Extract the [x, y] coordinate from the center of the cell holding the provided text.  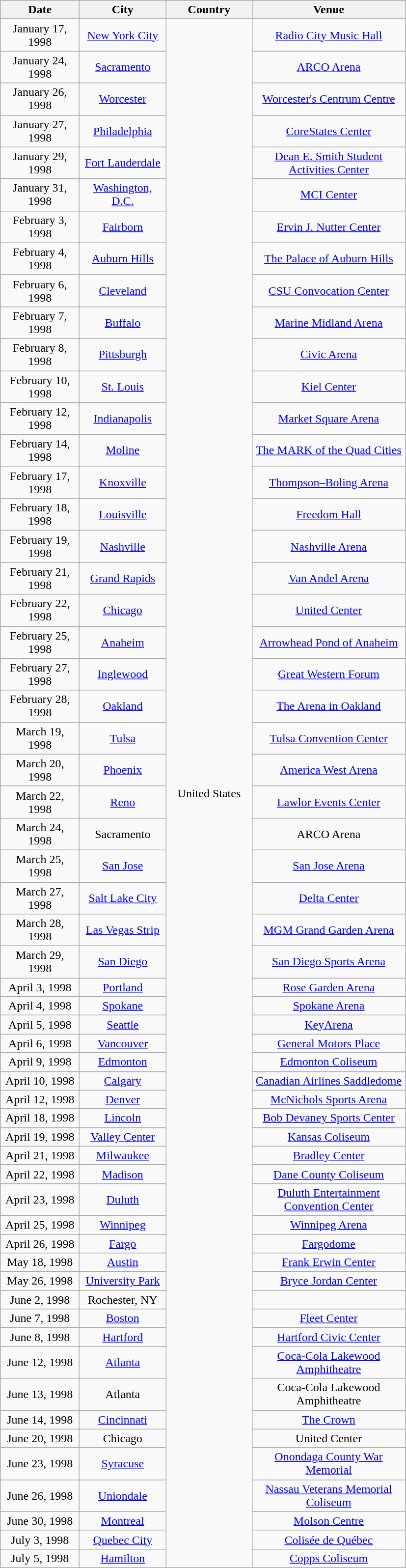
Rochester, NY [123, 1300]
April 19, 1998 [40, 1137]
Delta Center [329, 898]
March 19, 1998 [40, 738]
Thompson–Boling Arena [329, 482]
San Jose [123, 866]
Arrowhead Pond of Anaheim [329, 643]
MGM Grand Garden Arena [329, 930]
Kiel Center [329, 386]
Winnipeg Arena [329, 1225]
Lincoln [123, 1118]
June 8, 1998 [40, 1337]
Madison [123, 1174]
New York City [123, 35]
Buffalo [123, 322]
January 17, 1998 [40, 35]
February 22, 1998 [40, 610]
February 14, 1998 [40, 451]
Market Square Arena [329, 419]
Valley Center [123, 1137]
January 29, 1998 [40, 163]
February 8, 1998 [40, 355]
Worcester [123, 99]
Fargo [123, 1243]
Grand Rapids [123, 579]
Austin [123, 1262]
February 25, 1998 [40, 643]
April 25, 1998 [40, 1225]
Knoxville [123, 482]
February 21, 1998 [40, 579]
Cleveland [123, 291]
Moline [123, 451]
Fort Lauderdale [123, 163]
Date [40, 10]
Pittsburgh [123, 355]
Louisville [123, 515]
April 21, 1998 [40, 1155]
April 22, 1998 [40, 1174]
Inglewood [123, 674]
The MARK of the Quad Cities [329, 451]
Auburn Hills [123, 258]
June 12, 1998 [40, 1363]
Philadelphia [123, 131]
January 31, 1998 [40, 195]
Uniondale [123, 1495]
February 27, 1998 [40, 674]
May 18, 1998 [40, 1262]
Oakland [123, 706]
Hartford [123, 1337]
July 5, 1998 [40, 1558]
Edmonton Coliseum [329, 1062]
Canadian Airlines Saddledome [329, 1081]
June 23, 1998 [40, 1464]
March 28, 1998 [40, 930]
The Crown [329, 1420]
June 14, 1998 [40, 1420]
April 18, 1998 [40, 1118]
March 25, 1998 [40, 866]
Frank Erwin Center [329, 1262]
Van Andel Arena [329, 579]
Syracuse [123, 1464]
Tulsa Convention Center [329, 738]
Hartford Civic Center [329, 1337]
Bryce Jordan Center [329, 1281]
April 10, 1998 [40, 1081]
Kansas Coliseum [329, 1137]
June 20, 1998 [40, 1438]
February 3, 1998 [40, 227]
Venue [329, 10]
February 19, 1998 [40, 546]
February 7, 1998 [40, 322]
June 13, 1998 [40, 1394]
Seattle [123, 1025]
Milwaukee [123, 1155]
Nassau Veterans Memorial Coliseum [329, 1495]
CSU Convocation Center [329, 291]
Molson Centre [329, 1521]
Las Vegas Strip [123, 930]
Denver [123, 1099]
Reno [123, 802]
Civic Arena [329, 355]
Dean E. Smith Student Activities Center [329, 163]
January 24, 1998 [40, 67]
The Arena in Oakland [329, 706]
May 26, 1998 [40, 1281]
Spokane [123, 1006]
Ervin J. Nutter Center [329, 227]
McNichols Sports Arena [329, 1099]
January 26, 1998 [40, 99]
February 28, 1998 [40, 706]
Duluth [123, 1200]
Fargodome [329, 1243]
Onondaga County War Memorial [329, 1464]
Portland [123, 987]
CoreStates Center [329, 131]
February 12, 1998 [40, 419]
February 4, 1998 [40, 258]
January 27, 1998 [40, 131]
Bradley Center [329, 1155]
February 17, 1998 [40, 482]
Winnipeg [123, 1225]
San Jose Arena [329, 866]
General Motors Place [329, 1043]
February 10, 1998 [40, 386]
San Diego [123, 962]
San Diego Sports Arena [329, 962]
Copps Coliseum [329, 1558]
March 22, 1998 [40, 802]
Lawlor Events Center [329, 802]
April 4, 1998 [40, 1006]
Fleet Center [329, 1318]
Bob Devaney Sports Center [329, 1118]
Salt Lake City [123, 898]
America West Arena [329, 770]
St. Louis [123, 386]
June 30, 1998 [40, 1521]
Nashville [123, 546]
Phoenix [123, 770]
Calgary [123, 1081]
Boston [123, 1318]
Great Western Forum [329, 674]
April 3, 1998 [40, 987]
Dane County Coliseum [329, 1174]
Marine Midland Arena [329, 322]
July 3, 1998 [40, 1540]
June 26, 1998 [40, 1495]
United States [209, 794]
Hamilton [123, 1558]
Montreal [123, 1521]
Washington, D.C. [123, 195]
Freedom Hall [329, 515]
Nashville Arena [329, 546]
Radio City Music Hall [329, 35]
April 26, 1998 [40, 1243]
KeyArena [329, 1025]
April 23, 1998 [40, 1200]
Vancouver [123, 1043]
February 6, 1998 [40, 291]
March 24, 1998 [40, 834]
April 6, 1998 [40, 1043]
Worcester's Centrum Centre [329, 99]
March 20, 1998 [40, 770]
June 2, 1998 [40, 1300]
Indianapolis [123, 419]
Duluth Entertainment Convention Center [329, 1200]
Quebec City [123, 1540]
April 5, 1998 [40, 1025]
MCI Center [329, 195]
Colisée de Québec [329, 1540]
March 27, 1998 [40, 898]
Spokane Arena [329, 1006]
Edmonton [123, 1062]
June 7, 1998 [40, 1318]
City [123, 10]
Anaheim [123, 643]
Rose Garden Arena [329, 987]
University Park [123, 1281]
March 29, 1998 [40, 962]
February 18, 1998 [40, 515]
The Palace of Auburn Hills [329, 258]
Tulsa [123, 738]
Country [209, 10]
April 9, 1998 [40, 1062]
Cincinnati [123, 1420]
April 12, 1998 [40, 1099]
Fairborn [123, 227]
